Find where the given text appears and provide that cell's center as [X, Y] coordinate. 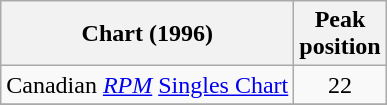
22 [340, 85]
Peakposition [340, 34]
Chart (1996) [148, 34]
Canadian RPM Singles Chart [148, 85]
